Identify which cell holds the provided text, then report its (x, y) central coordinate. 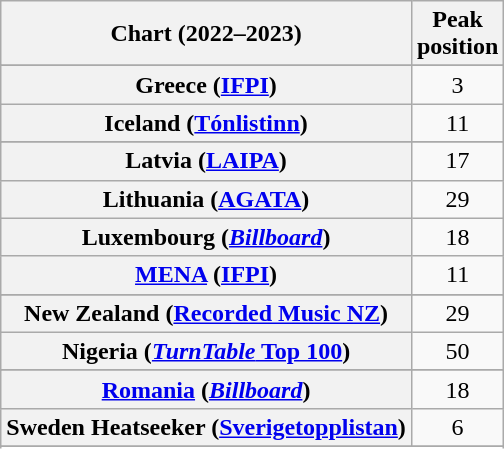
50 (457, 351)
6 (457, 427)
MENA (IFPI) (206, 275)
Latvia (LAIPA) (206, 161)
Romania (Billboard) (206, 389)
Chart (2022–2023) (206, 34)
Lithuania (AGATA) (206, 199)
3 (457, 85)
Iceland (Tónlistinn) (206, 123)
Greece (IFPI) (206, 85)
17 (457, 161)
Peakposition (457, 34)
Nigeria (TurnTable Top 100) (206, 351)
New Zealand (Recorded Music NZ) (206, 313)
Luxembourg (Billboard) (206, 237)
Sweden Heatseeker (Sverigetopplistan) (206, 427)
